Search for the cell housing the specified text and yield its (x, y) center coordinate. 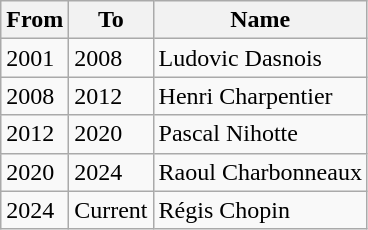
Ludovic Dasnois (260, 58)
Raoul Charbonneaux (260, 172)
Name (260, 20)
2001 (35, 58)
Pascal Nihotte (260, 134)
Régis Chopin (260, 210)
Henri Charpentier (260, 96)
Current (111, 210)
From (35, 20)
To (111, 20)
